Detect which cell encompasses the target text, then output its (x, y) center coordinate. 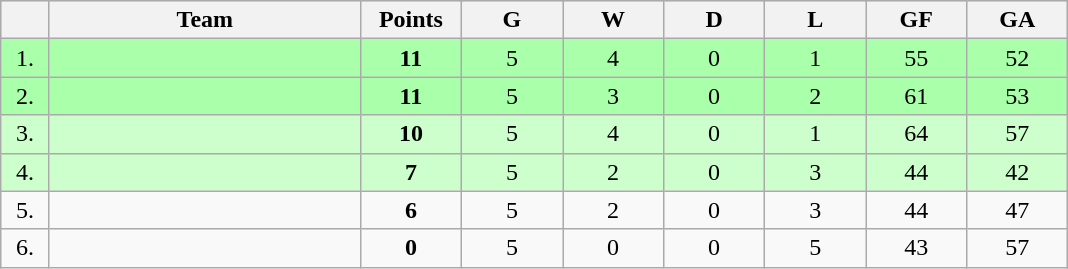
7 (410, 172)
Team (204, 20)
G (512, 20)
2. (26, 96)
3. (26, 134)
Points (410, 20)
42 (1018, 172)
6 (410, 210)
47 (1018, 210)
52 (1018, 58)
43 (916, 248)
61 (916, 96)
GF (916, 20)
GA (1018, 20)
D (714, 20)
L (816, 20)
6. (26, 248)
55 (916, 58)
5. (26, 210)
1. (26, 58)
10 (410, 134)
4. (26, 172)
53 (1018, 96)
W (612, 20)
64 (916, 134)
